Search for the cell housing the specified text and yield its (x, y) center coordinate. 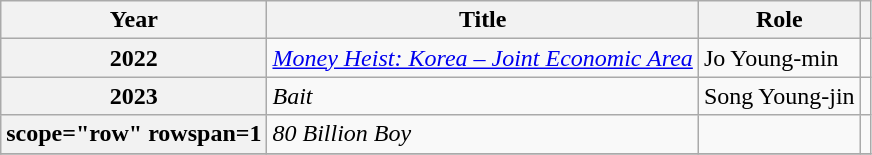
Jo Young-min (779, 58)
scope="row" rowspan=1 (134, 134)
Song Young-jin (779, 96)
Year (134, 20)
Role (779, 20)
Money Heist: Korea – Joint Economic Area (482, 58)
2022 (134, 58)
2023 (134, 96)
Title (482, 20)
80 Billion Boy (482, 134)
Bait (482, 96)
